Provide the [x, y] coordinate of the cell's center where the given text is located.  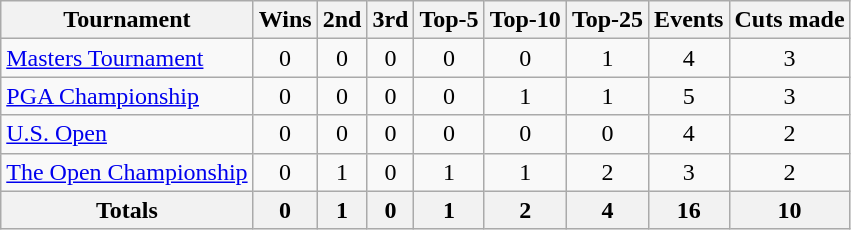
2nd [342, 20]
Events [689, 20]
5 [689, 96]
16 [689, 210]
Top-25 [607, 20]
The Open Championship [127, 172]
Tournament [127, 20]
Wins [285, 20]
10 [790, 210]
Masters Tournament [127, 58]
Top-5 [449, 20]
3rd [390, 20]
Totals [127, 210]
U.S. Open [127, 134]
Cuts made [790, 20]
Top-10 [525, 20]
PGA Championship [127, 96]
